Return the (X, Y) coordinate for the center point of the cell that contains the specified text.  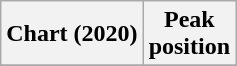
Chart (2020) (72, 34)
Peakposition (189, 34)
